Identify which cell holds the provided text, then report its (X, Y) central coordinate. 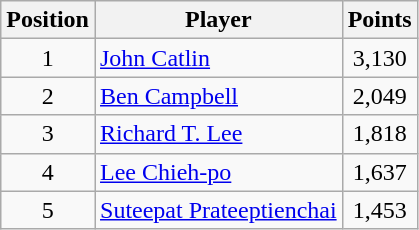
1,818 (380, 134)
Position (48, 20)
Player (218, 20)
1,637 (380, 172)
1,453 (380, 210)
5 (48, 210)
3,130 (380, 58)
Suteepat Prateeptienchai (218, 210)
1 (48, 58)
Lee Chieh-po (218, 172)
2 (48, 96)
4 (48, 172)
Richard T. Lee (218, 134)
John Catlin (218, 58)
3 (48, 134)
Ben Campbell (218, 96)
Points (380, 20)
2,049 (380, 96)
